Determine the (X, Y) coordinate at the center of the cell enclosing the given text.  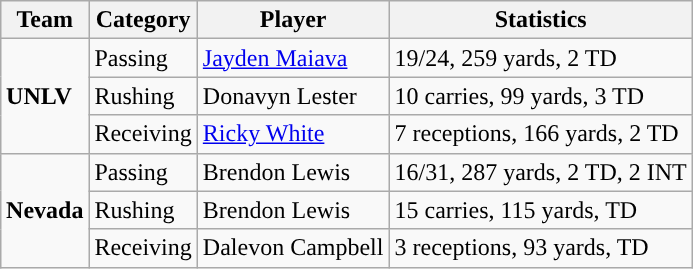
15 carries, 115 yards, TD (540, 210)
10 carries, 99 yards, 3 TD (540, 96)
Category (143, 20)
Player (293, 20)
Team (45, 20)
Nevada (45, 210)
16/31, 287 yards, 2 TD, 2 INT (540, 172)
Dalevon Campbell (293, 248)
3 receptions, 93 yards, TD (540, 248)
Statistics (540, 20)
Jayden Maiava (293, 58)
Donavyn Lester (293, 96)
UNLV (45, 96)
19/24, 259 yards, 2 TD (540, 58)
7 receptions, 166 yards, 2 TD (540, 134)
Ricky White (293, 134)
